Return the [X, Y] coordinate for the center point of the cell that contains the specified text.  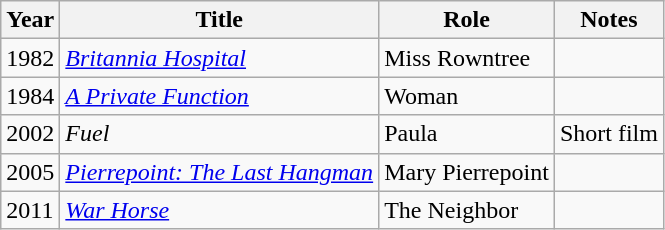
1982 [30, 58]
Fuel [220, 134]
Britannia Hospital [220, 58]
War Horse [220, 210]
Woman [467, 96]
2005 [30, 172]
Mary Pierrepoint [467, 172]
The Neighbor [467, 210]
Short film [608, 134]
Title [220, 20]
Notes [608, 20]
Role [467, 20]
Paula [467, 134]
Year [30, 20]
Miss Rowntree [467, 58]
2002 [30, 134]
Pierrepoint: The Last Hangman [220, 172]
1984 [30, 96]
2011 [30, 210]
A Private Function [220, 96]
